Search for the cell housing the specified text and yield its (x, y) center coordinate. 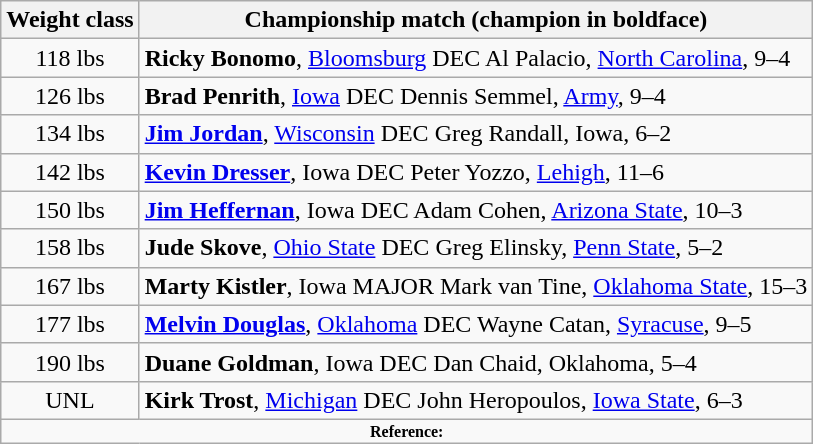
142 lbs (70, 172)
Brad Penrith, Iowa DEC Dennis Semmel, Army, 9–4 (476, 96)
190 lbs (70, 362)
Jim Jordan, Wisconsin DEC Greg Randall, Iowa, 6–2 (476, 134)
Melvin Douglas, Oklahoma DEC Wayne Catan, Syracuse, 9–5 (476, 324)
Duane Goldman, Iowa DEC Dan Chaid, Oklahoma, 5–4 (476, 362)
Reference: (407, 431)
Marty Kistler, Iowa MAJOR Mark van Tine, Oklahoma State, 15–3 (476, 286)
126 lbs (70, 96)
118 lbs (70, 58)
177 lbs (70, 324)
158 lbs (70, 248)
Ricky Bonomo, Bloomsburg DEC Al Palacio, North Carolina, 9–4 (476, 58)
UNL (70, 400)
167 lbs (70, 286)
Kirk Trost, Michigan DEC John Heropoulos, Iowa State, 6–3 (476, 400)
Weight class (70, 20)
Jude Skove, Ohio State DEC Greg Elinsky, Penn State, 5–2 (476, 248)
Kevin Dresser, Iowa DEC Peter Yozzo, Lehigh, 11–6 (476, 172)
Championship match (champion in boldface) (476, 20)
Jim Heffernan, Iowa DEC Adam Cohen, Arizona State, 10–3 (476, 210)
150 lbs (70, 210)
134 lbs (70, 134)
